Search for the cell housing the specified text and yield its (x, y) center coordinate. 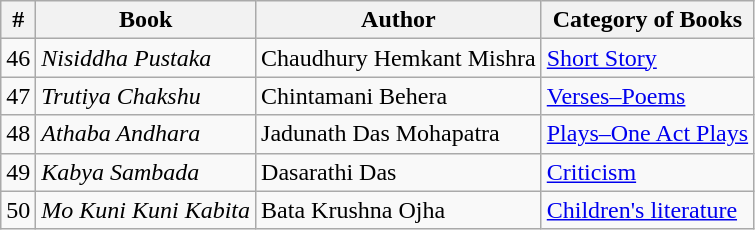
Trutiya Chakshu (146, 96)
Bata Krushna Ojha (399, 210)
Short Story (647, 58)
Nisiddha Pustaka (146, 58)
Chintamani Behera (399, 96)
# (18, 20)
Criticism (647, 172)
Verses–Poems (647, 96)
Jadunath Das Mohapatra (399, 134)
Kabya Sambada (146, 172)
47 (18, 96)
Athaba Andhara (146, 134)
Category of Books (647, 20)
Book (146, 20)
46 (18, 58)
Dasarathi Das (399, 172)
Plays–One Act Plays (647, 134)
50 (18, 210)
49 (18, 172)
48 (18, 134)
Author (399, 20)
Chaudhury Hemkant Mishra (399, 58)
Mo Kuni Kuni Kabita (146, 210)
Children's literature (647, 210)
